Determine the [x, y] coordinate at the center of the cell enclosing the given text.  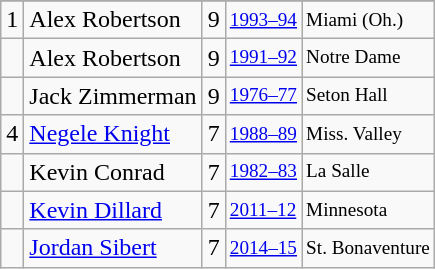
Negele Knight [113, 134]
St. Bonaventure [368, 248]
Jordan Sibert [113, 248]
Jack Zimmerman [113, 96]
Miami (Oh.) [368, 20]
Kevin Dillard [113, 210]
Minnesota [368, 210]
1 [12, 20]
1982–83 [263, 172]
1993–94 [263, 20]
2011–12 [263, 210]
4 [12, 134]
Miss. Valley [368, 134]
1988–89 [263, 134]
2014–15 [263, 248]
1991–92 [263, 58]
La Salle [368, 172]
Seton Hall [368, 96]
Kevin Conrad [113, 172]
Notre Dame [368, 58]
1976–77 [263, 96]
